Provide the (X, Y) coordinate of the cell's center where the given text is located.  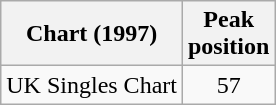
UK Singles Chart (92, 85)
Chart (1997) (92, 34)
Peakposition (228, 34)
57 (228, 85)
